Search for the cell housing the specified text and yield its [x, y] center coordinate. 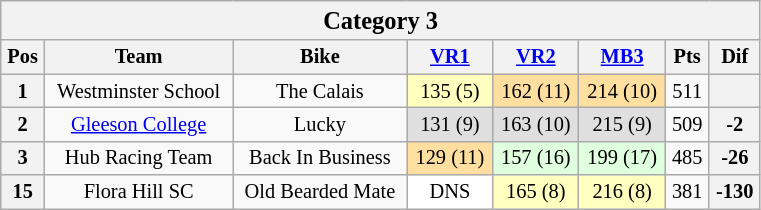
215 (9) [622, 124]
216 (8) [622, 192]
214 (10) [622, 91]
Pts [687, 57]
Category 3 [381, 20]
Back In Business [320, 158]
381 [687, 192]
Dif [734, 57]
Bike [320, 57]
Flora Hill SC [139, 192]
485 [687, 158]
Old Bearded Mate [320, 192]
129 (11) [450, 158]
VR2 [536, 57]
511 [687, 91]
Pos [23, 57]
3 [23, 158]
509 [687, 124]
The Calais [320, 91]
Team [139, 57]
-26 [734, 158]
Gleeson College [139, 124]
2 [23, 124]
Lucky [320, 124]
157 (16) [536, 158]
VR1 [450, 57]
15 [23, 192]
162 (11) [536, 91]
DNS [450, 192]
165 (8) [536, 192]
-130 [734, 192]
1 [23, 91]
199 (17) [622, 158]
Westminster School [139, 91]
Hub Racing Team [139, 158]
163 (10) [536, 124]
131 (9) [450, 124]
-2 [734, 124]
135 (5) [450, 91]
MB3 [622, 57]
